Extract the (x, y) coordinate from the center of the cell holding the provided text.  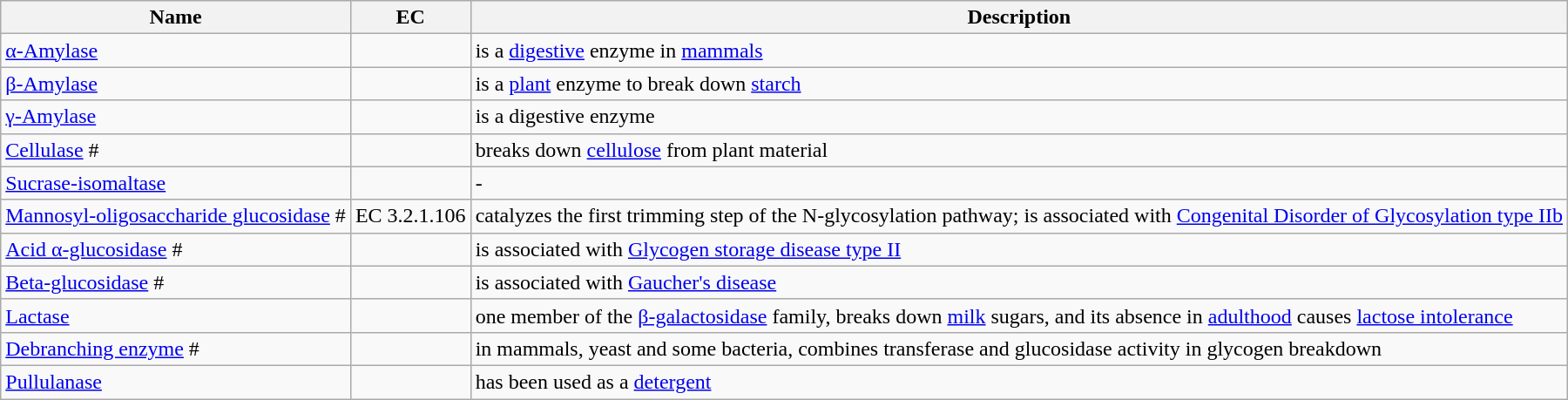
Lactase (176, 315)
Sucrase-isomaltase (176, 183)
one member of the β-galactosidase family, breaks down milk sugars, and its absence in adulthood causes lactose intolerance (1019, 315)
Description (1019, 17)
γ-Amylase (176, 117)
is associated with Gaucher's disease (1019, 282)
catalyzes the first trimming step of the N-glycosylation pathway; is associated with Congenital Disorder of Glycosylation type IIb (1019, 216)
Debranching enzyme # (176, 349)
Pullulanase (176, 382)
- (1019, 183)
EC (410, 17)
is a digestive enzyme in mammals (1019, 51)
Acid α-glucosidase # (176, 249)
Cellulase # (176, 150)
in mammals, yeast and some bacteria, combines transferase and glucosidase activity in glycogen breakdown (1019, 349)
has been used as a detergent (1019, 382)
is associated with Glycogen storage disease type II (1019, 249)
is a digestive enzyme (1019, 117)
is a plant enzyme to break down starch (1019, 84)
α-Amylase (176, 51)
β-Amylase (176, 84)
Beta-glucosidase # (176, 282)
breaks down cellulose from plant material (1019, 150)
EC 3.2.1.106 (410, 216)
Name (176, 17)
Mannosyl-oligosaccharide glucosidase # (176, 216)
